Return (x, y) of the center of cell containing provided text 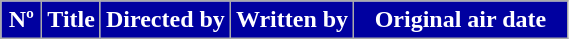
Nº (22, 20)
Title (72, 20)
Written by (292, 20)
Original air date (461, 20)
Directed by (165, 20)
